Find where the given text appears and provide that cell's center as [X, Y] coordinate. 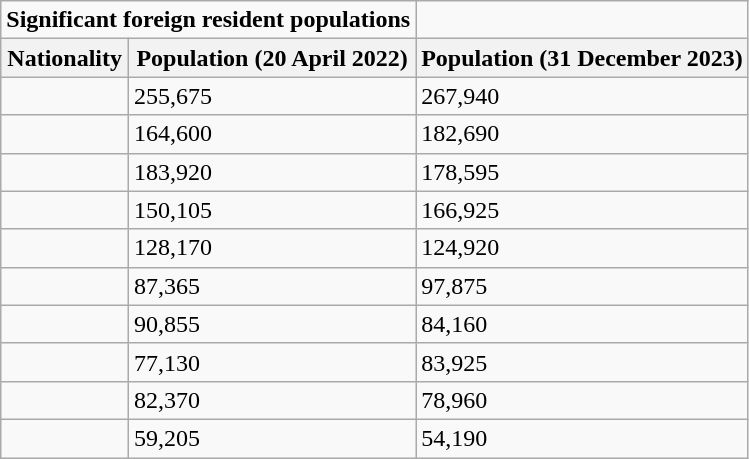
78,960 [582, 400]
97,875 [582, 286]
Nationality [65, 58]
87,365 [272, 286]
183,920 [272, 172]
182,690 [582, 134]
82,370 [272, 400]
Population (20 April 2022) [272, 58]
Population (31 December 2023) [582, 58]
84,160 [582, 324]
128,170 [272, 248]
124,920 [582, 248]
59,205 [272, 438]
90,855 [272, 324]
150,105 [272, 210]
54,190 [582, 438]
83,925 [582, 362]
164,600 [272, 134]
255,675 [272, 96]
Significant foreign resident populations [208, 20]
267,940 [582, 96]
77,130 [272, 362]
166,925 [582, 210]
178,595 [582, 172]
